Extract the [x, y] coordinate from the center of the cell holding the provided text.  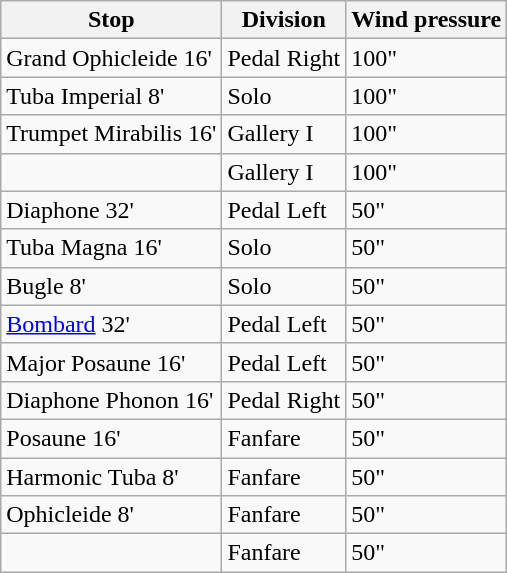
Harmonic Tuba 8' [112, 477]
Division [284, 20]
Diaphone Phonon 16' [112, 400]
Tuba Magna 16' [112, 248]
Diaphone 32' [112, 210]
Bugle 8' [112, 286]
Ophicleide 8' [112, 515]
Wind pressure [426, 20]
Trumpet Mirabilis 16' [112, 134]
Tuba Imperial 8' [112, 96]
Stop [112, 20]
Major Posaune 16' [112, 362]
Grand Ophicleide 16' [112, 58]
Bombard 32' [112, 324]
Posaune 16' [112, 438]
